Provide the [x, y] coordinate of the cell's center where the given text is located.  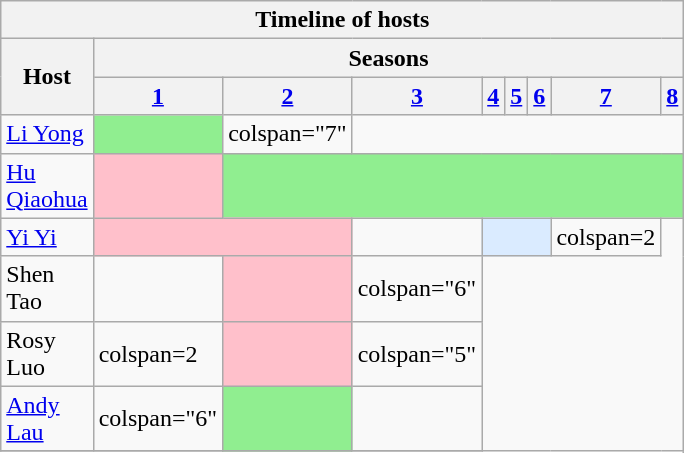
6 [540, 96]
colspan="5" [417, 354]
colspan="7" [288, 134]
Rosy Luo [47, 354]
2 [288, 96]
Hu Qiaohua [47, 186]
Timeline of hosts [342, 20]
3 [417, 96]
8 [672, 96]
1 [158, 96]
Host [47, 77]
7 [606, 96]
Andy Lau [47, 418]
5 [516, 96]
Yi Yi [47, 237]
Shen Tao [47, 288]
Seasons [388, 58]
Li Yong [47, 134]
4 [494, 96]
